Output the (x, y) coordinate of the center of the cell containing the given text.  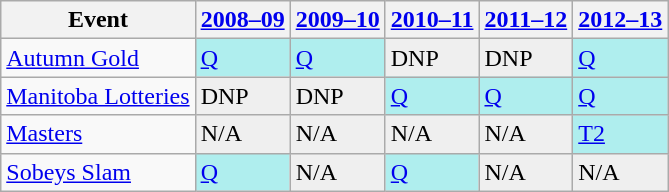
2011–12 (526, 20)
Masters (98, 134)
2009–10 (338, 20)
Autumn Gold (98, 58)
T2 (620, 134)
Manitoba Lotteries (98, 96)
2012–13 (620, 20)
Sobeys Slam (98, 172)
Event (98, 20)
2010–11 (432, 20)
2008–09 (242, 20)
